Detect which cell encompasses the target text, then output its [x, y] center coordinate. 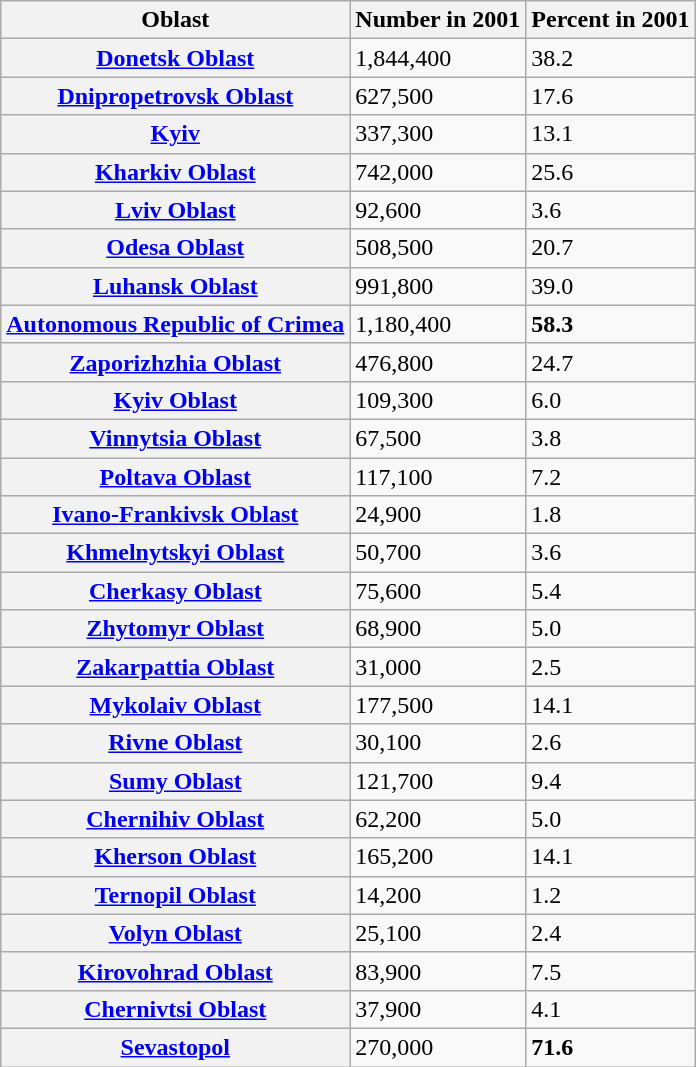
7.5 [610, 971]
121,700 [438, 781]
1.8 [610, 515]
9.4 [610, 781]
Rivne Oblast [176, 743]
Number in 2001 [438, 20]
Donetsk Oblast [176, 58]
67,500 [438, 438]
4.1 [610, 1009]
Chernivtsi Oblast [176, 1009]
2.4 [610, 933]
Kharkiv Oblast [176, 172]
14,200 [438, 895]
Kherson Oblast [176, 857]
Mykolaiv Oblast [176, 705]
5.4 [610, 591]
109,300 [438, 400]
Autonomous Republic of Crimea [176, 324]
30,100 [438, 743]
24.7 [610, 362]
Percent in 2001 [610, 20]
270,000 [438, 1047]
50,700 [438, 553]
Dnipropetrovsk Oblast [176, 96]
337,300 [438, 134]
508,500 [438, 248]
68,900 [438, 629]
Cherkasy Oblast [176, 591]
Volyn Oblast [176, 933]
Lviv Oblast [176, 210]
92,600 [438, 210]
Chernihiv Oblast [176, 819]
1.2 [610, 895]
177,500 [438, 705]
2.5 [610, 667]
3.8 [610, 438]
24,900 [438, 515]
Zakarpattia Oblast [176, 667]
Khmelnytskyi Oblast [176, 553]
117,100 [438, 477]
25.6 [610, 172]
75,600 [438, 591]
37,900 [438, 1009]
Sevastopol [176, 1047]
2.6 [610, 743]
1,844,400 [438, 58]
Oblast [176, 20]
38.2 [610, 58]
Poltava Oblast [176, 477]
627,500 [438, 96]
1,180,400 [438, 324]
17.6 [610, 96]
20.7 [610, 248]
991,800 [438, 286]
Ternopil Oblast [176, 895]
62,200 [438, 819]
Kirovohrad Oblast [176, 971]
39.0 [610, 286]
Luhansk Oblast [176, 286]
31,000 [438, 667]
13.1 [610, 134]
25,100 [438, 933]
Odesa Oblast [176, 248]
83,900 [438, 971]
Zhytomyr Oblast [176, 629]
Kyiv [176, 134]
Zaporizhzhia Oblast [176, 362]
Vinnytsia Oblast [176, 438]
Kyiv Oblast [176, 400]
165,200 [438, 857]
742,000 [438, 172]
71.6 [610, 1047]
Ivano-Frankivsk Oblast [176, 515]
476,800 [438, 362]
6.0 [610, 400]
Sumy Oblast [176, 781]
58.3 [610, 324]
7.2 [610, 477]
